Identify which cell holds the provided text, then report its (x, y) central coordinate. 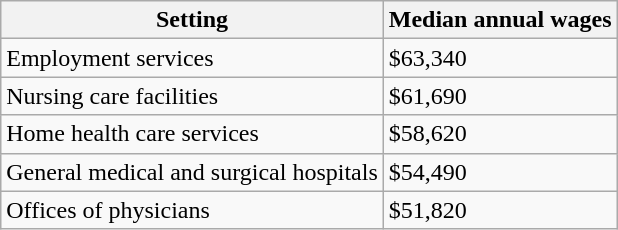
$54,490 (500, 172)
$58,620 (500, 134)
General medical and surgical hospitals (192, 172)
Nursing care facilities (192, 96)
Offices of physicians (192, 210)
Home health care services (192, 134)
Median annual wages (500, 20)
$63,340 (500, 58)
$61,690 (500, 96)
Setting (192, 20)
Employment services (192, 58)
$51,820 (500, 210)
